Pinpoint the cell where the given text exists, returning its [X, Y] midpoint coordinate. 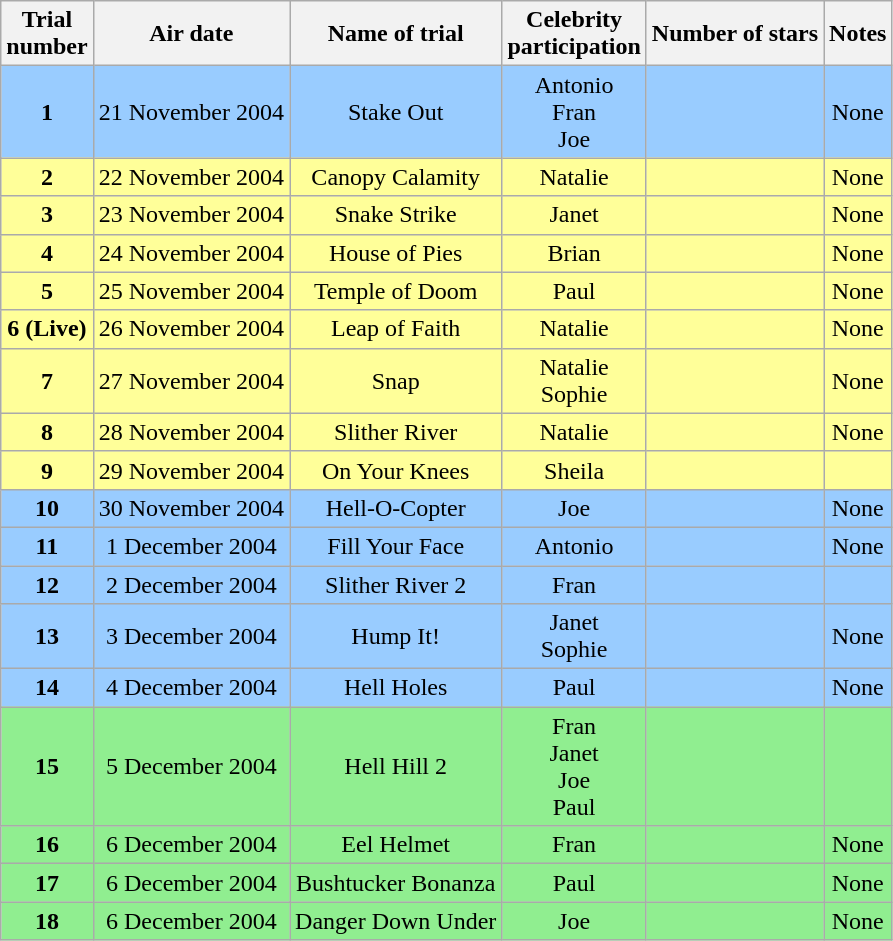
21 November 2004 [191, 112]
Snake Strike [396, 215]
Number of stars [734, 34]
25 November 2004 [191, 291]
Sheila [574, 470]
Antonio [574, 546]
Danger Down Under [396, 921]
2 December 2004 [191, 585]
Janet Sophie [574, 636]
Temple of Doom [396, 291]
Hell-O-Copter [396, 508]
24 November 2004 [191, 253]
4 December 2004 [191, 688]
Snap [396, 380]
3 December 2004 [191, 636]
Celebrityparticipation [574, 34]
Brian [574, 253]
Hell Hill 2 [396, 766]
2 [47, 177]
5 [47, 291]
Stake Out [396, 112]
27 November 2004 [191, 380]
Bushtucker Bonanza [396, 883]
Fran Janet Joe Paul [574, 766]
Hump It! [396, 636]
8 [47, 432]
Notes [858, 34]
6 (Live) [47, 329]
House of Pies [396, 253]
Natalie Sophie [574, 380]
Canopy Calamity [396, 177]
Air date [191, 34]
Antonio Fran Joe [574, 112]
26 November 2004 [191, 329]
11 [47, 546]
On Your Knees [396, 470]
15 [47, 766]
23 November 2004 [191, 215]
Fill Your Face [396, 546]
29 November 2004 [191, 470]
Eel Helmet [396, 845]
3 [47, 215]
18 [47, 921]
Hell Holes [396, 688]
Janet [574, 215]
Slither River 2 [396, 585]
16 [47, 845]
7 [47, 380]
Leap of Faith [396, 329]
14 [47, 688]
28 November 2004 [191, 432]
17 [47, 883]
Slither River [396, 432]
Trialnumber [47, 34]
22 November 2004 [191, 177]
30 November 2004 [191, 508]
5 December 2004 [191, 766]
1 December 2004 [191, 546]
12 [47, 585]
Name of trial [396, 34]
1 [47, 112]
4 [47, 253]
10 [47, 508]
9 [47, 470]
13 [47, 636]
